From the cell containing the given text, extract its center point as (X, Y) coordinate. 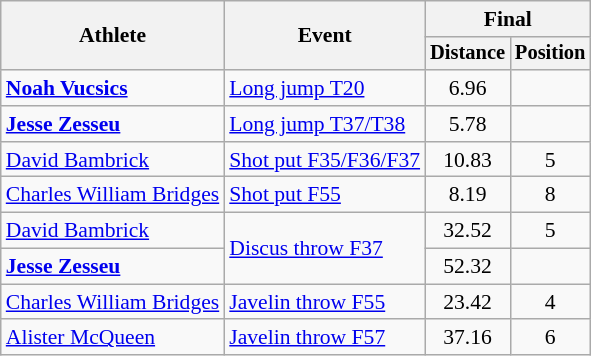
Shot put F55 (324, 195)
Long jump T20 (324, 88)
5.78 (468, 124)
Distance (468, 54)
Discus throw F37 (324, 248)
Alister McQueen (113, 338)
Event (324, 36)
23.42 (468, 302)
Long jump T37/T38 (324, 124)
6 (550, 338)
Athlete (113, 36)
Noah Vucsics (113, 88)
32.52 (468, 231)
Position (550, 54)
8.19 (468, 195)
Javelin throw F55 (324, 302)
Shot put F35/F36/F37 (324, 160)
Javelin throw F57 (324, 338)
37.16 (468, 338)
6.96 (468, 88)
52.32 (468, 267)
Final (508, 19)
4 (550, 302)
10.83 (468, 160)
8 (550, 195)
